Capture the cell that displays the provided text and extract its [x, y] central coordinate. 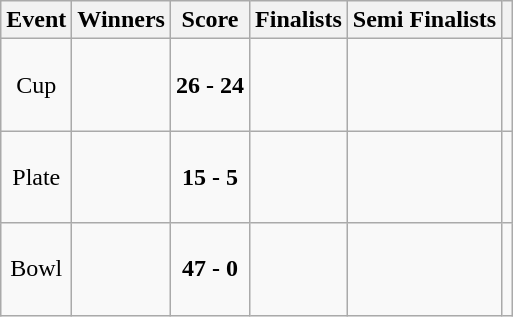
Bowl [36, 269]
26 - 24 [210, 85]
15 - 5 [210, 177]
Winners [122, 20]
Event [36, 20]
Cup [36, 85]
47 - 0 [210, 269]
Plate [36, 177]
Semi Finalists [424, 20]
Finalists [299, 20]
Score [210, 20]
